From the cell containing the given text, extract its center point as [x, y] coordinate. 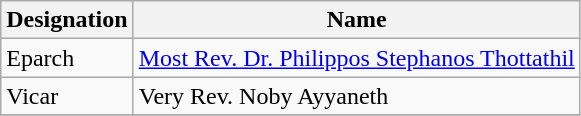
Very Rev. Noby Ayyaneth [356, 96]
Name [356, 20]
Vicar [67, 96]
Eparch [67, 58]
Designation [67, 20]
Most Rev. Dr. Philippos Stephanos Thottathil [356, 58]
